Output the (X, Y) coordinate of the center of the cell containing the given text.  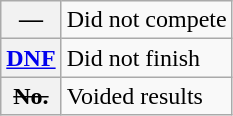
Voided results (146, 96)
Did not compete (146, 20)
No. (31, 96)
Did not finish (146, 58)
DNF (31, 58)
— (31, 20)
